Find where the given text appears and provide that cell's center as (x, y) coordinate. 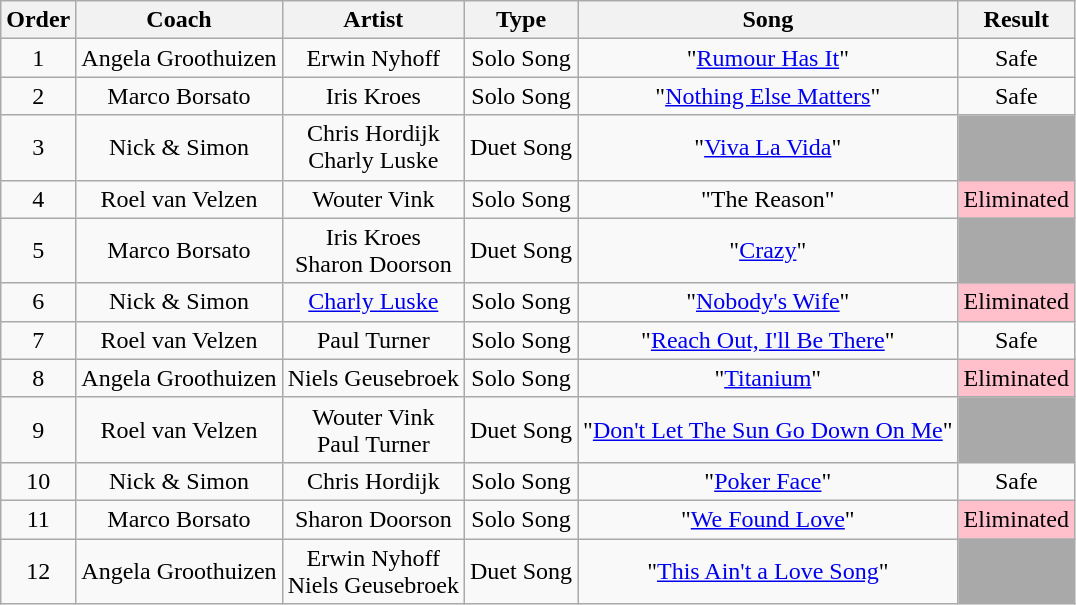
9 (38, 430)
Type (520, 20)
11 (38, 519)
Paul Turner (373, 340)
Coach (179, 20)
Iris KroesSharon Doorson (373, 250)
1 (38, 58)
"Rumour Has It" (768, 58)
Niels Geusebroek (373, 378)
Erwin NyhoffNiels Geusebroek (373, 570)
"Titanium" (768, 378)
"This Ain't a Love Song" (768, 570)
12 (38, 570)
"Nothing Else Matters" (768, 96)
"Viva La Vida" (768, 148)
Chris Hordijk (373, 481)
Charly Luske (373, 302)
Order (38, 20)
Chris HordijkCharly Luske (373, 148)
8 (38, 378)
4 (38, 199)
Iris Kroes (373, 96)
Wouter Vink (373, 199)
3 (38, 148)
6 (38, 302)
"Poker Face" (768, 481)
Sharon Doorson (373, 519)
"Crazy" (768, 250)
"Don't Let The Sun Go Down On Me" (768, 430)
10 (38, 481)
Erwin Nyhoff (373, 58)
"Nobody's Wife" (768, 302)
"We Found Love" (768, 519)
5 (38, 250)
"Reach Out, I'll Be There" (768, 340)
Result (1016, 20)
Song (768, 20)
2 (38, 96)
7 (38, 340)
"The Reason" (768, 199)
Artist (373, 20)
Wouter VinkPaul Turner (373, 430)
